Scan for the cell matching the given text and deliver its (X, Y) coordinate at center. 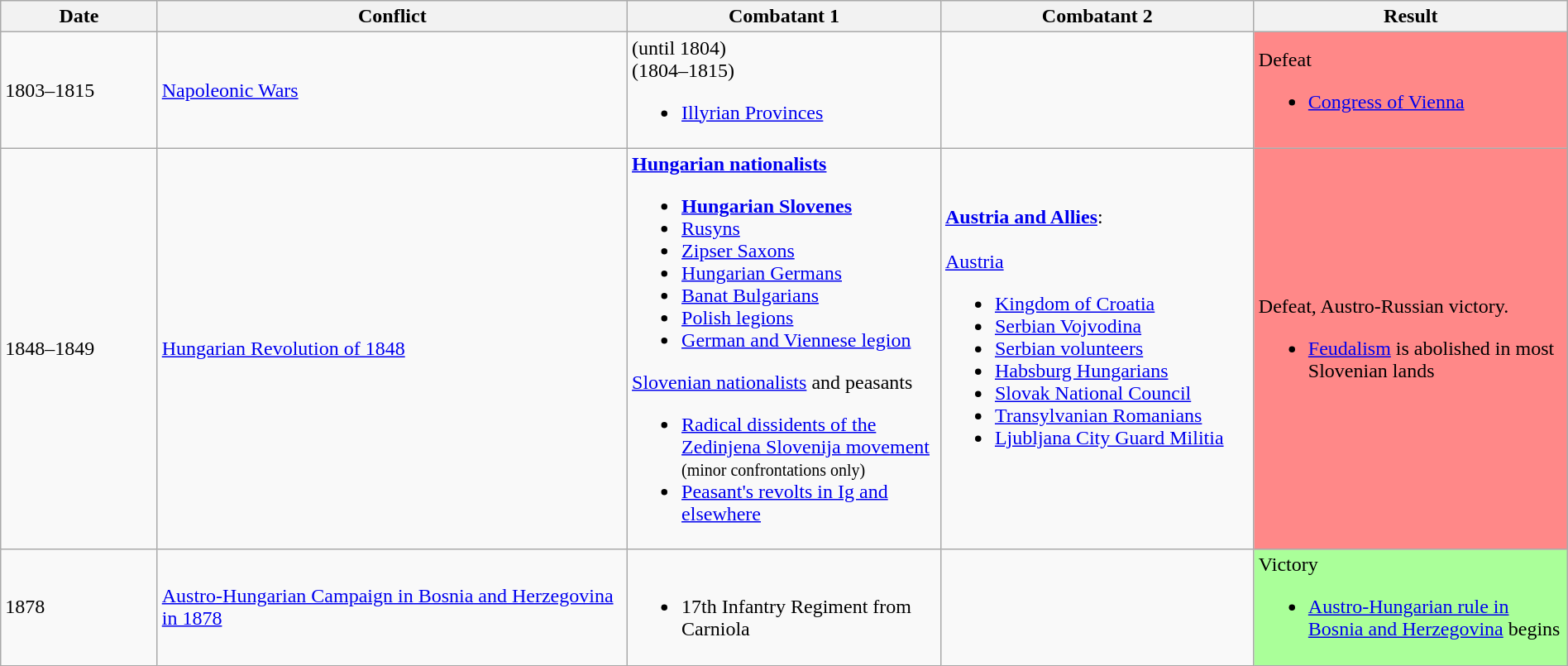
Hungarian Revolution of 1848 (392, 349)
DefeatCongress of Vienna (1411, 90)
Date (79, 17)
1878 (79, 607)
VictoryAustro-Hungarian rule in Bosnia and Herzegovina begins (1411, 607)
1803–1815 (79, 90)
Combatant 1 (784, 17)
17th Infantry Regiment from Carniola (784, 607)
Defeat, Austro-Russian victory.Feudalism is abolished in most Slovenian lands (1411, 349)
Combatant 2 (1097, 17)
Austro-Hungarian Campaign in Bosnia and Herzegovina in 1878 (392, 607)
Conflict (392, 17)
(until 1804) (1804–1815)Illyrian Provinces (784, 90)
1848–1849 (79, 349)
Result (1411, 17)
Napoleonic Wars (392, 90)
